Find where the given text appears and provide that cell's center as [x, y] coordinate. 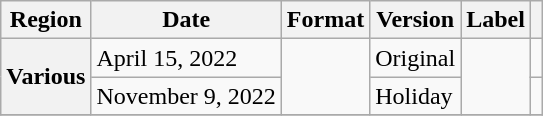
Region [46, 20]
Holiday [416, 96]
Format [325, 20]
Various [46, 77]
Date [186, 20]
April 15, 2022 [186, 58]
November 9, 2022 [186, 96]
Original [416, 58]
Label [496, 20]
Version [416, 20]
